Locate the cell with the specified text and output its (x, y) center coordinate. 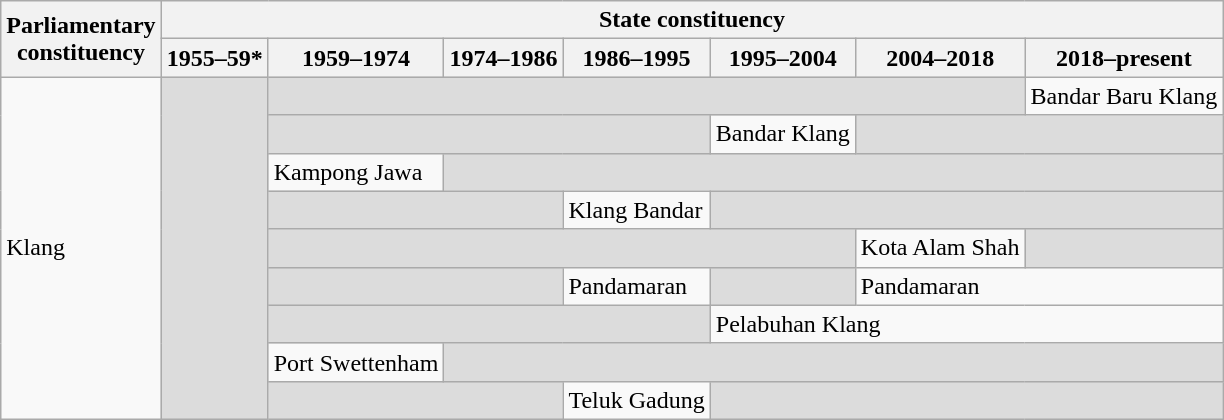
1959–1974 (356, 58)
Parliamentaryconstituency (81, 39)
Bandar Klang (782, 134)
2004–2018 (940, 58)
2018–present (1124, 58)
Klang (81, 248)
1995–2004 (782, 58)
Klang Bandar (636, 210)
1986–1995 (636, 58)
Kampong Jawa (356, 172)
Bandar Baru Klang (1124, 96)
1974–1986 (504, 58)
1955–59* (214, 58)
Pelabuhan Klang (966, 324)
Port Swettenham (356, 362)
Teluk Gadung (636, 400)
Kota Alam Shah (940, 248)
State constituency (692, 20)
